Capture the cell that displays the provided text and extract its [x, y] central coordinate. 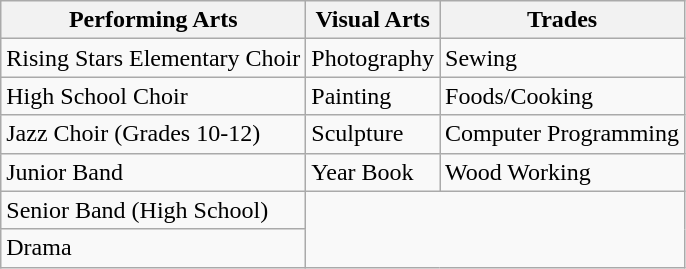
Jazz Choir (Grades 10-12) [154, 134]
Computer Programming [562, 134]
Trades [562, 20]
Painting [373, 96]
Sculpture [373, 134]
Foods/Cooking [562, 96]
Rising Stars Elementary Choir [154, 58]
Visual Arts [373, 20]
Performing Arts [154, 20]
Year Book [373, 172]
Sewing [562, 58]
Senior Band (High School) [154, 210]
High School Choir [154, 96]
Wood Working [562, 172]
Photography [373, 58]
Drama [154, 248]
Junior Band [154, 172]
